Provide the [x, y] coordinate of the cell's center where the given text is located.  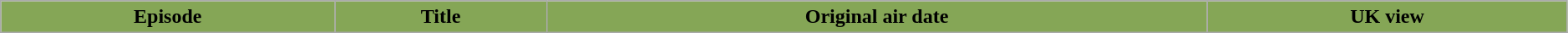
Original air date [876, 17]
Episode [168, 17]
UK view [1388, 17]
Title [441, 17]
